Detect which cell encompasses the target text, then output its [x, y] center coordinate. 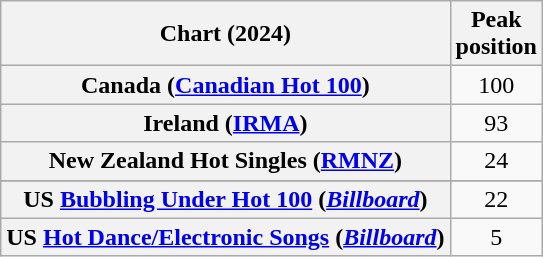
US Hot Dance/Electronic Songs (Billboard) [226, 237]
24 [496, 161]
100 [496, 85]
93 [496, 123]
5 [496, 237]
22 [496, 199]
Chart (2024) [226, 34]
US Bubbling Under Hot 100 (Billboard) [226, 199]
Canada (Canadian Hot 100) [226, 85]
Ireland (IRMA) [226, 123]
New Zealand Hot Singles (RMNZ) [226, 161]
Peakposition [496, 34]
